From the cell containing the given text, extract its center point as (X, Y) coordinate. 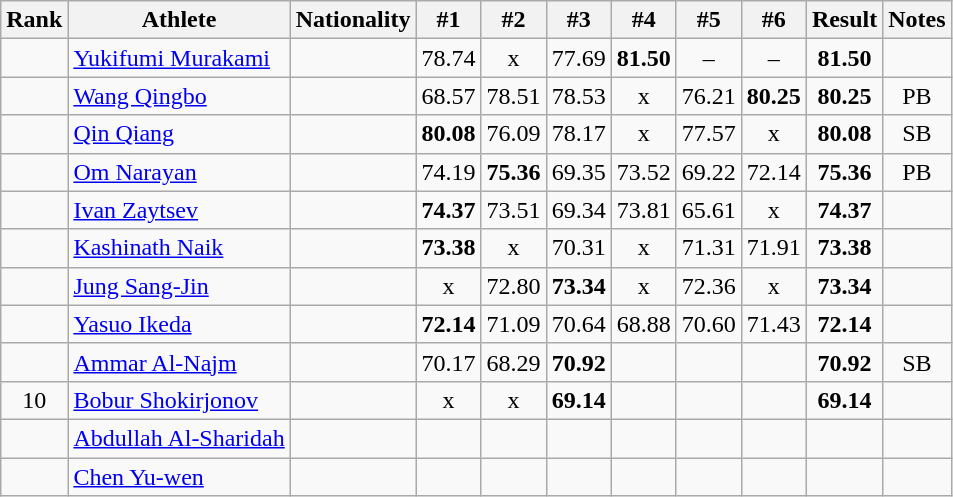
73.51 (514, 210)
Jung Sang-Jin (179, 286)
69.35 (578, 172)
65.61 (708, 210)
71.43 (774, 324)
72.36 (708, 286)
#5 (708, 20)
Yukifumi Murakami (179, 58)
74.19 (448, 172)
#3 (578, 20)
76.21 (708, 96)
70.64 (578, 324)
73.52 (644, 172)
68.88 (644, 324)
Qin Qiang (179, 134)
76.09 (514, 134)
Bobur Shokirjonov (179, 400)
Result (844, 20)
Ammar Al-Najm (179, 362)
69.22 (708, 172)
70.17 (448, 362)
68.57 (448, 96)
Rank (34, 20)
71.91 (774, 248)
#1 (448, 20)
Kashinath Naik (179, 248)
78.53 (578, 96)
71.31 (708, 248)
71.09 (514, 324)
70.31 (578, 248)
68.29 (514, 362)
77.57 (708, 134)
72.80 (514, 286)
Ivan Zaytsev (179, 210)
#4 (644, 20)
78.74 (448, 58)
Om Narayan (179, 172)
78.17 (578, 134)
#6 (774, 20)
73.81 (644, 210)
Chen Yu-wen (179, 477)
Athlete (179, 20)
Nationality (353, 20)
Yasuo Ikeda (179, 324)
Abdullah Al-Sharidah (179, 438)
Wang Qingbo (179, 96)
Notes (917, 20)
70.60 (708, 324)
69.34 (578, 210)
#2 (514, 20)
77.69 (578, 58)
78.51 (514, 96)
10 (34, 400)
